Capture the cell that displays the provided text and extract its (X, Y) central coordinate. 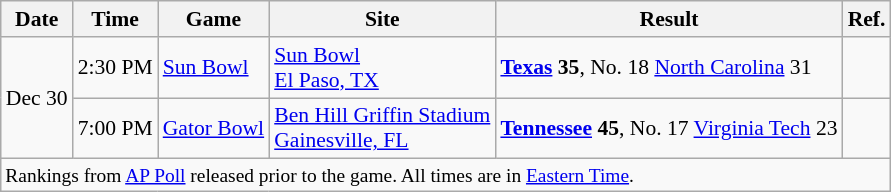
Dec 30 (37, 98)
Tennessee 45, No. 17 Virginia Tech 23 (668, 128)
Time (116, 19)
Gator Bowl (214, 128)
Rankings from AP Poll released prior to the game. All times are in Eastern Time. (446, 176)
2:30 PM (116, 68)
Ref. (867, 19)
Sun BowlEl Paso, TX (382, 68)
Date (37, 19)
Site (382, 19)
Game (214, 19)
Sun Bowl (214, 68)
Texas 35, No. 18 North Carolina 31 (668, 68)
Ben Hill Griffin StadiumGainesville, FL (382, 128)
7:00 PM (116, 128)
Result (668, 19)
